Output the (X, Y) coordinate of the center of the cell containing the given text.  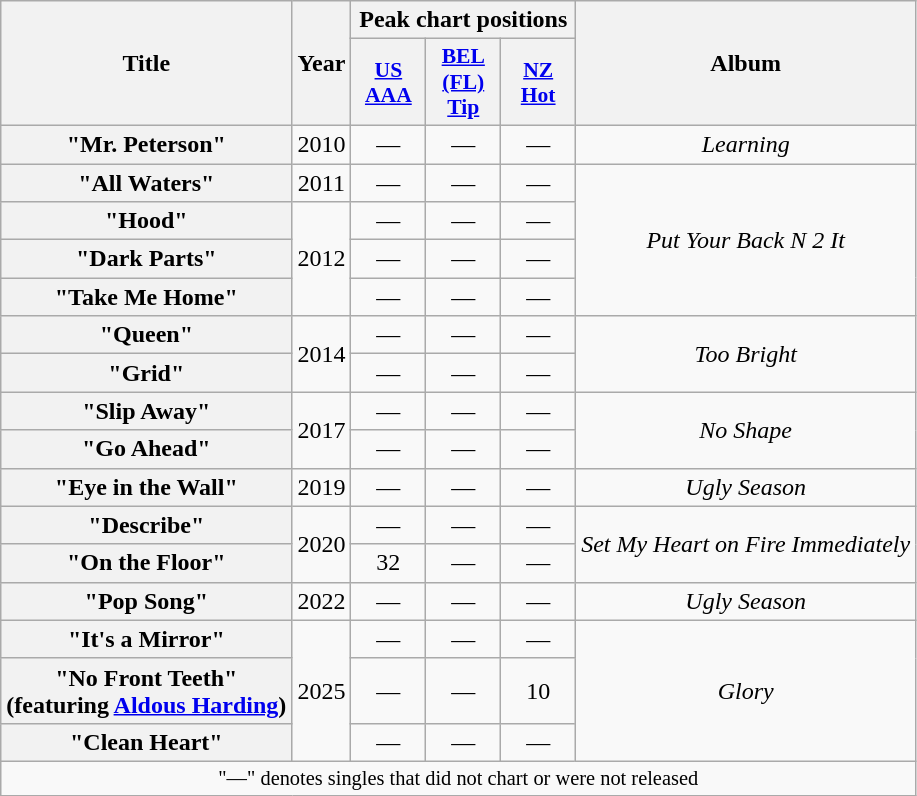
"Hood" (146, 221)
Album (746, 64)
2010 (322, 144)
2012 (322, 259)
"No Front Teeth"(featuring Aldous Harding) (146, 690)
2017 (322, 430)
Set My Heart on Fire Immediately (746, 544)
Peak chart positions (464, 20)
"Pop Song" (146, 601)
2014 (322, 354)
Title (146, 64)
2025 (322, 690)
"Slip Away" (146, 411)
"Grid" (146, 373)
"All Waters" (146, 183)
"It's a Mirror" (146, 639)
"—" denotes singles that did not chart or were not released (458, 778)
NZHot (538, 82)
Glory (746, 690)
"Queen" (146, 335)
Too Bright (746, 354)
Year (322, 64)
2011 (322, 183)
"Eye in the Wall" (146, 487)
2022 (322, 601)
"Clean Heart" (146, 742)
Learning (746, 144)
"Take Me Home" (146, 297)
Put Your Back N 2 It (746, 240)
2020 (322, 544)
2019 (322, 487)
BEL(FL)Tip (464, 82)
No Shape (746, 430)
10 (538, 690)
32 (388, 563)
"On the Floor" (146, 563)
"Go Ahead" (146, 449)
USAAA (388, 82)
"Dark Parts" (146, 259)
"Describe" (146, 525)
"Mr. Peterson" (146, 144)
